Identify which cell holds the provided text, then report its (X, Y) central coordinate. 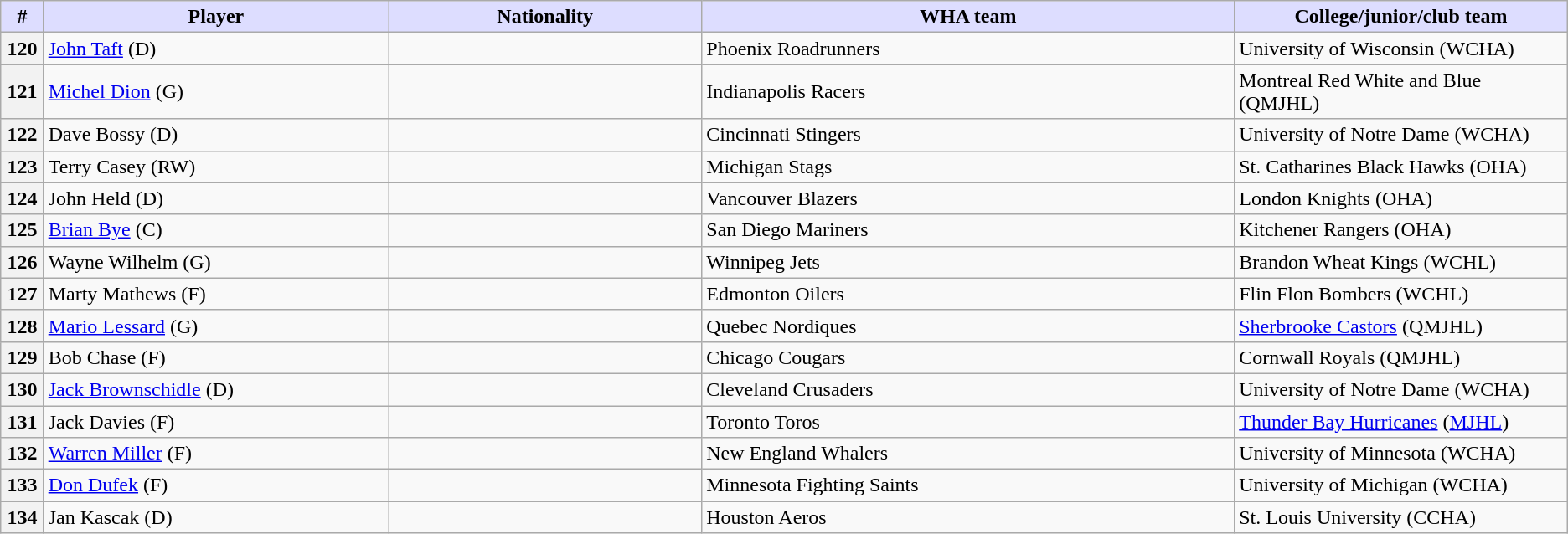
Cincinnati Stingers (968, 135)
Thunder Bay Hurricanes (MJHL) (1401, 421)
St. Louis University (CCHA) (1401, 517)
Jan Kascak (D) (216, 517)
Montreal Red White and Blue (QMJHL) (1401, 92)
Player (216, 17)
124 (22, 198)
# (22, 17)
John Taft (D) (216, 49)
Marty Mathews (F) (216, 294)
Jack Brownschidle (D) (216, 389)
120 (22, 49)
133 (22, 485)
Kitchener Rangers (OHA) (1401, 230)
130 (22, 389)
WHA team (968, 17)
Sherbrooke Castors (QMJHL) (1401, 326)
123 (22, 167)
125 (22, 230)
Don Dufek (F) (216, 485)
Michigan Stags (968, 167)
John Held (D) (216, 198)
Winnipeg Jets (968, 262)
129 (22, 357)
Michel Dion (G) (216, 92)
128 (22, 326)
University of Wisconsin (WCHA) (1401, 49)
121 (22, 92)
Wayne Wilhelm (G) (216, 262)
134 (22, 517)
College/junior/club team (1401, 17)
St. Catharines Black Hawks (OHA) (1401, 167)
Quebec Nordiques (968, 326)
126 (22, 262)
Chicago Cougars (968, 357)
Bob Chase (F) (216, 357)
Houston Aeros (968, 517)
Mario Lessard (G) (216, 326)
Nationality (545, 17)
Terry Casey (RW) (216, 167)
127 (22, 294)
Minnesota Fighting Saints (968, 485)
Cornwall Royals (QMJHL) (1401, 357)
London Knights (OHA) (1401, 198)
Jack Davies (F) (216, 421)
Warren Miller (F) (216, 454)
Toronto Toros (968, 421)
Indianapolis Racers (968, 92)
Cleveland Crusaders (968, 389)
Dave Bossy (D) (216, 135)
Vancouver Blazers (968, 198)
San Diego Mariners (968, 230)
131 (22, 421)
University of Minnesota (WCHA) (1401, 454)
Flin Flon Bombers (WCHL) (1401, 294)
Brandon Wheat Kings (WCHL) (1401, 262)
University of Michigan (WCHA) (1401, 485)
122 (22, 135)
Edmonton Oilers (968, 294)
132 (22, 454)
Phoenix Roadrunners (968, 49)
New England Whalers (968, 454)
Brian Bye (C) (216, 230)
